Pinpoint the cell where the given text exists, returning its [X, Y] midpoint coordinate. 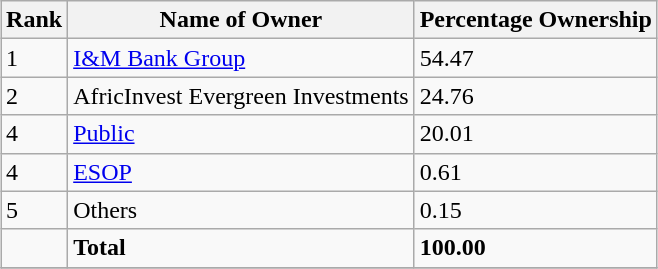
100.00 [536, 248]
Rank [34, 20]
Name of Owner [241, 20]
Others [241, 210]
I&M Bank Group [241, 58]
AfricInvest Evergreen Investments [241, 96]
54.47 [536, 58]
5 [34, 210]
0.61 [536, 172]
1 [34, 58]
20.01 [536, 134]
0.15 [536, 210]
Total [241, 248]
ESOP [241, 172]
Public [241, 134]
2 [34, 96]
Percentage Ownership [536, 20]
24.76 [536, 96]
